Return [X, Y] of the center of cell containing provided text 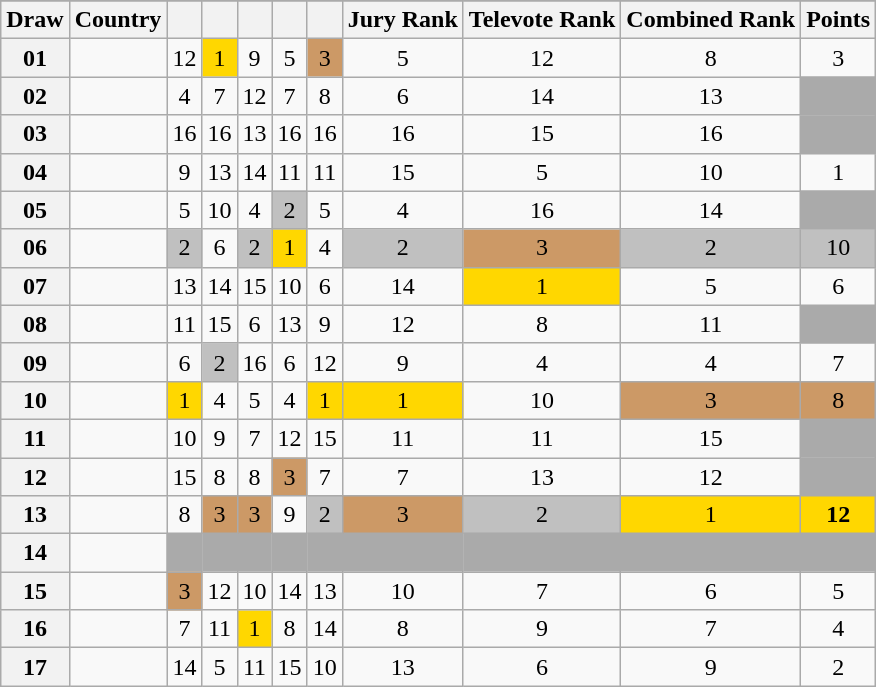
01 [35, 58]
05 [35, 210]
04 [35, 172]
Country [118, 20]
03 [35, 134]
Draw [35, 20]
Points [838, 20]
Combined Rank [711, 20]
Jury Rank [402, 20]
06 [35, 248]
17 [35, 667]
09 [35, 362]
02 [35, 96]
07 [35, 286]
08 [35, 324]
Televote Rank [542, 20]
